Return [X, Y] of the center of cell containing provided text 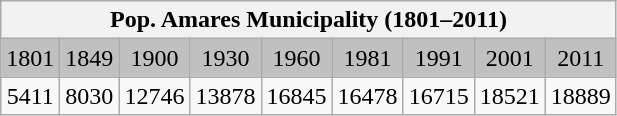
1981 [368, 58]
5411 [30, 96]
2011 [580, 58]
1801 [30, 58]
18889 [580, 96]
2001 [510, 58]
13878 [226, 96]
1960 [296, 58]
1991 [438, 58]
Pop. Amares Municipality (1801–2011) [309, 20]
12746 [154, 96]
16478 [368, 96]
18521 [510, 96]
1849 [90, 58]
1930 [226, 58]
16715 [438, 96]
1900 [154, 58]
16845 [296, 96]
8030 [90, 96]
